Return (x, y) of the center of cell containing provided text 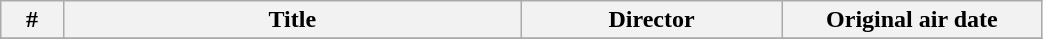
Title (292, 20)
# (32, 20)
Original air date (912, 20)
Director (651, 20)
